Extract the [X, Y] coordinate from the center of the cell holding the provided text.  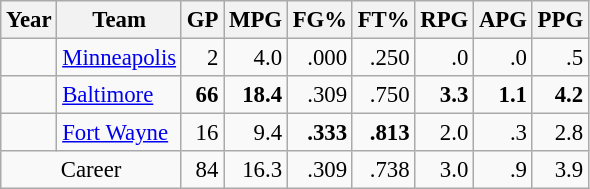
PPG [560, 20]
Team [119, 20]
66 [202, 95]
2.8 [560, 133]
APG [504, 20]
.813 [384, 133]
GP [202, 20]
3.0 [444, 170]
18.4 [256, 95]
16.3 [256, 170]
16 [202, 133]
RPG [444, 20]
.250 [384, 58]
Year [29, 20]
Baltimore [119, 95]
Career [92, 170]
9.4 [256, 133]
.333 [320, 133]
.5 [560, 58]
FT% [384, 20]
2.0 [444, 133]
.738 [384, 170]
.3 [504, 133]
Fort Wayne [119, 133]
MPG [256, 20]
Minneapolis [119, 58]
4.2 [560, 95]
4.0 [256, 58]
84 [202, 170]
2 [202, 58]
1.1 [504, 95]
.000 [320, 58]
.9 [504, 170]
3.3 [444, 95]
FG% [320, 20]
3.9 [560, 170]
.750 [384, 95]
